Return (X, Y) of the center of cell containing provided text 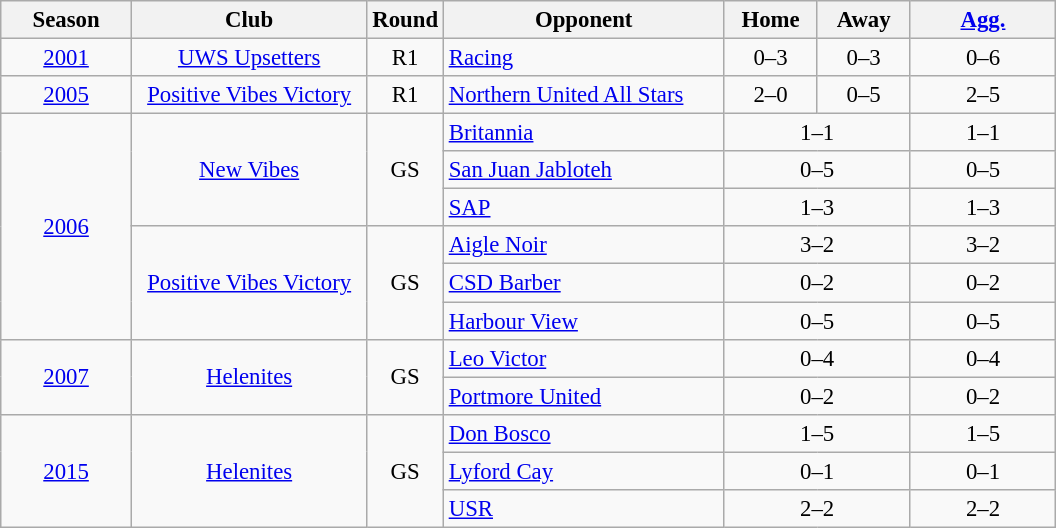
SAP (584, 208)
Britannia (584, 133)
Lyford Cay (584, 471)
Aigle Noir (584, 245)
USR (584, 509)
2005 (66, 95)
2015 (66, 470)
Home (770, 20)
2–0 (770, 95)
2006 (66, 227)
CSD Barber (584, 283)
Leo Victor (584, 358)
Opponent (584, 20)
Harbour View (584, 321)
New Vibes (249, 170)
Don Bosco (584, 433)
San Juan Jabloteh (584, 170)
2007 (66, 376)
Agg. (983, 20)
0–6 (983, 58)
Season (66, 20)
Northern United All Stars (584, 95)
Away (864, 20)
Club (249, 20)
2001 (66, 58)
Portmore United (584, 396)
Racing (584, 58)
2–5 (983, 95)
Round (405, 20)
UWS Upsetters (249, 58)
